Locate the cell with the specified text and output its (X, Y) center coordinate. 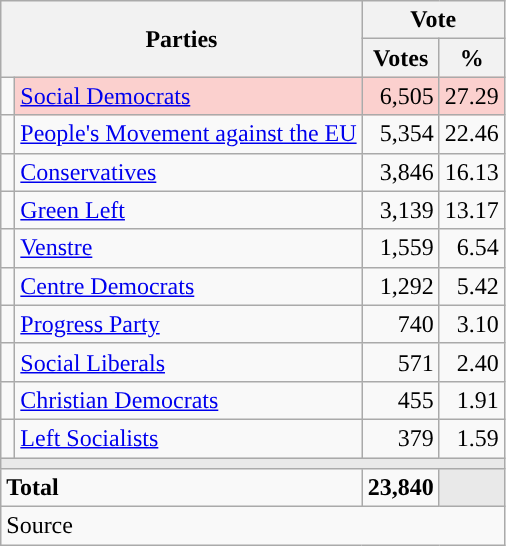
Social Democrats (188, 96)
Vote (433, 20)
5.42 (472, 286)
Green Left (188, 210)
3.10 (472, 324)
1.59 (472, 438)
1.91 (472, 400)
Progress Party (188, 324)
Conservatives (188, 172)
5,354 (400, 134)
% (472, 58)
16.13 (472, 172)
People's Movement against the EU (188, 134)
Votes (400, 58)
3,139 (400, 210)
13.17 (472, 210)
Christian Democrats (188, 400)
455 (400, 400)
1,559 (400, 248)
Centre Democrats (188, 286)
740 (400, 324)
Source (253, 526)
27.29 (472, 96)
6,505 (400, 96)
22.46 (472, 134)
23,840 (400, 488)
379 (400, 438)
1,292 (400, 286)
Parties (182, 39)
Social Liberals (188, 362)
3,846 (400, 172)
Total (182, 488)
2.40 (472, 362)
571 (400, 362)
Venstre (188, 248)
Left Socialists (188, 438)
6.54 (472, 248)
